Identify which cell holds the provided text, then report its [x, y] central coordinate. 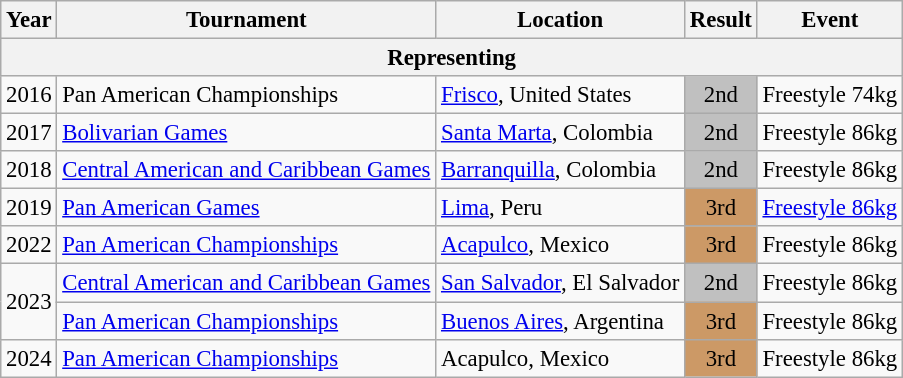
Event [830, 20]
Tournament [246, 20]
2016 [29, 95]
Lima, Peru [560, 208]
2022 [29, 245]
Bolivarian Games [246, 133]
Santa Marta, Colombia [560, 133]
Barranquilla, Colombia [560, 170]
Frisco, United States [560, 95]
Freestyle 74kg [830, 95]
2023 [29, 302]
Result [722, 20]
Year [29, 20]
2017 [29, 133]
Location [560, 20]
2024 [29, 358]
Pan American Games [246, 208]
Buenos Aires, Argentina [560, 321]
2019 [29, 208]
2018 [29, 170]
San Salvador, El Salvador [560, 283]
Representing [452, 58]
